Scan for the cell matching the given text and deliver its [x, y] coordinate at center. 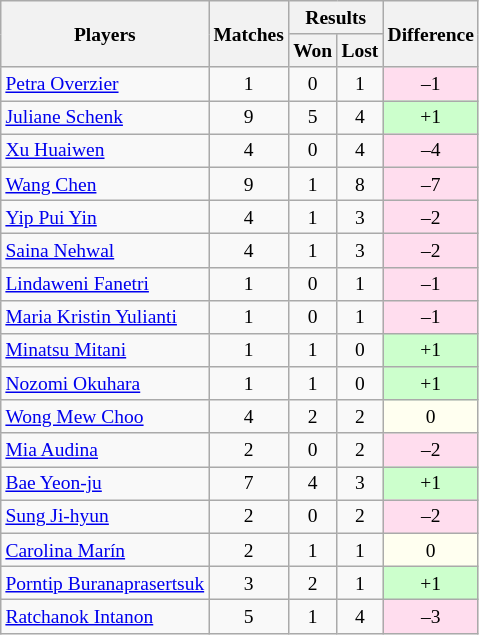
Players [105, 34]
Juliane Schenk [105, 118]
–3 [431, 616]
Saina Nehwal [105, 250]
Lindaweni Fanetri [105, 284]
Petra Overzier [105, 84]
Nozomi Okuhara [105, 384]
Carolina Marín [105, 550]
Maria Kristin Yulianti [105, 316]
Wang Chen [105, 184]
7 [249, 484]
Lost [360, 50]
Bae Yeon-ju [105, 484]
Yip Pui Yin [105, 216]
8 [360, 184]
Won [312, 50]
–4 [431, 150]
Porntip Buranaprasertsuk [105, 584]
Matches [249, 34]
Mia Audina [105, 450]
Sung Ji-hyun [105, 516]
Ratchanok Intanon [105, 616]
Wong Mew Choo [105, 416]
Minatsu Mitani [105, 350]
–7 [431, 184]
Results [335, 18]
Difference [431, 34]
Xu Huaiwen [105, 150]
